Identify which cell holds the provided text, then report its [X, Y] central coordinate. 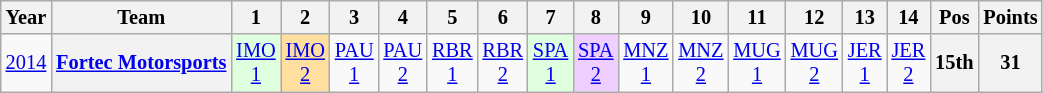
IMO2 [306, 63]
SPA2 [596, 63]
1 [256, 17]
15th [954, 63]
Year [26, 17]
14 [909, 17]
8 [596, 17]
RBR1 [452, 63]
7 [550, 17]
PAU2 [402, 63]
2014 [26, 63]
9 [646, 17]
31 [1010, 63]
PAU1 [354, 63]
13 [865, 17]
JER1 [865, 63]
5 [452, 17]
2 [306, 17]
MNZ2 [700, 63]
SPA1 [550, 63]
Pos [954, 17]
Points [1010, 17]
RBR2 [503, 63]
3 [354, 17]
12 [814, 17]
Fortec Motorsports [141, 63]
11 [756, 17]
10 [700, 17]
JER2 [909, 63]
MUG1 [756, 63]
MUG2 [814, 63]
4 [402, 17]
MNZ1 [646, 63]
IMO1 [256, 63]
6 [503, 17]
Team [141, 17]
